Return the [X, Y] coordinate for the center point of the cell that contains the specified text.  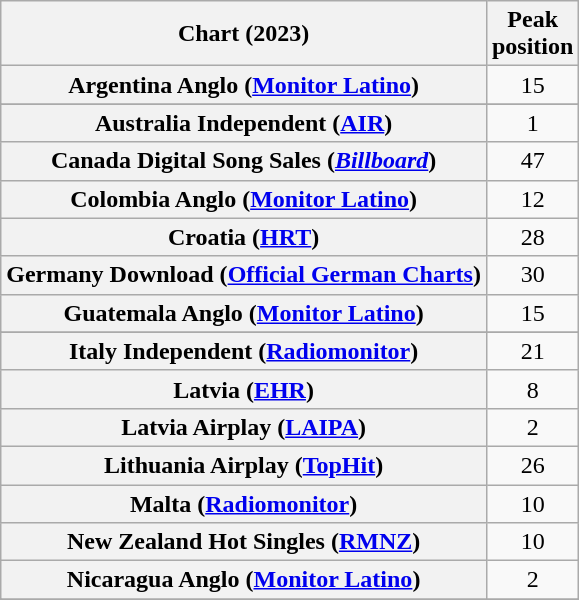
Croatia (HRT) [244, 237]
28 [532, 237]
1 [532, 123]
30 [532, 275]
Lithuania Airplay (TopHit) [244, 465]
Guatemala Anglo (Monitor Latino) [244, 313]
26 [532, 465]
New Zealand Hot Singles (RMNZ) [244, 542]
Latvia (EHR) [244, 389]
Peakposition [532, 34]
Argentina Anglo (Monitor Latino) [244, 85]
Latvia Airplay (LAIPA) [244, 427]
Colombia Anglo (Monitor Latino) [244, 199]
12 [532, 199]
Nicaragua Anglo (Monitor Latino) [244, 580]
Chart (2023) [244, 34]
Italy Independent (Radiomonitor) [244, 351]
Canada Digital Song Sales (Billboard) [244, 161]
21 [532, 351]
8 [532, 389]
Australia Independent (AIR) [244, 123]
Germany Download (Official German Charts) [244, 275]
47 [532, 161]
Malta (Radiomonitor) [244, 503]
